Find where the given text appears and provide that cell's center as (x, y) coordinate. 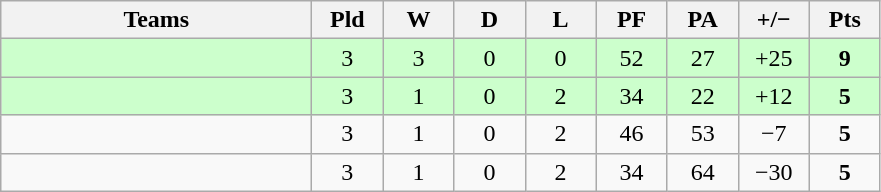
46 (632, 134)
−7 (774, 134)
Pts (844, 20)
9 (844, 58)
Teams (156, 20)
+25 (774, 58)
+/− (774, 20)
PA (702, 20)
64 (702, 172)
53 (702, 134)
Pld (348, 20)
+12 (774, 96)
22 (702, 96)
W (418, 20)
PF (632, 20)
D (490, 20)
52 (632, 58)
L (560, 20)
27 (702, 58)
−30 (774, 172)
